Find where the given text appears and provide that cell's center as (X, Y) coordinate. 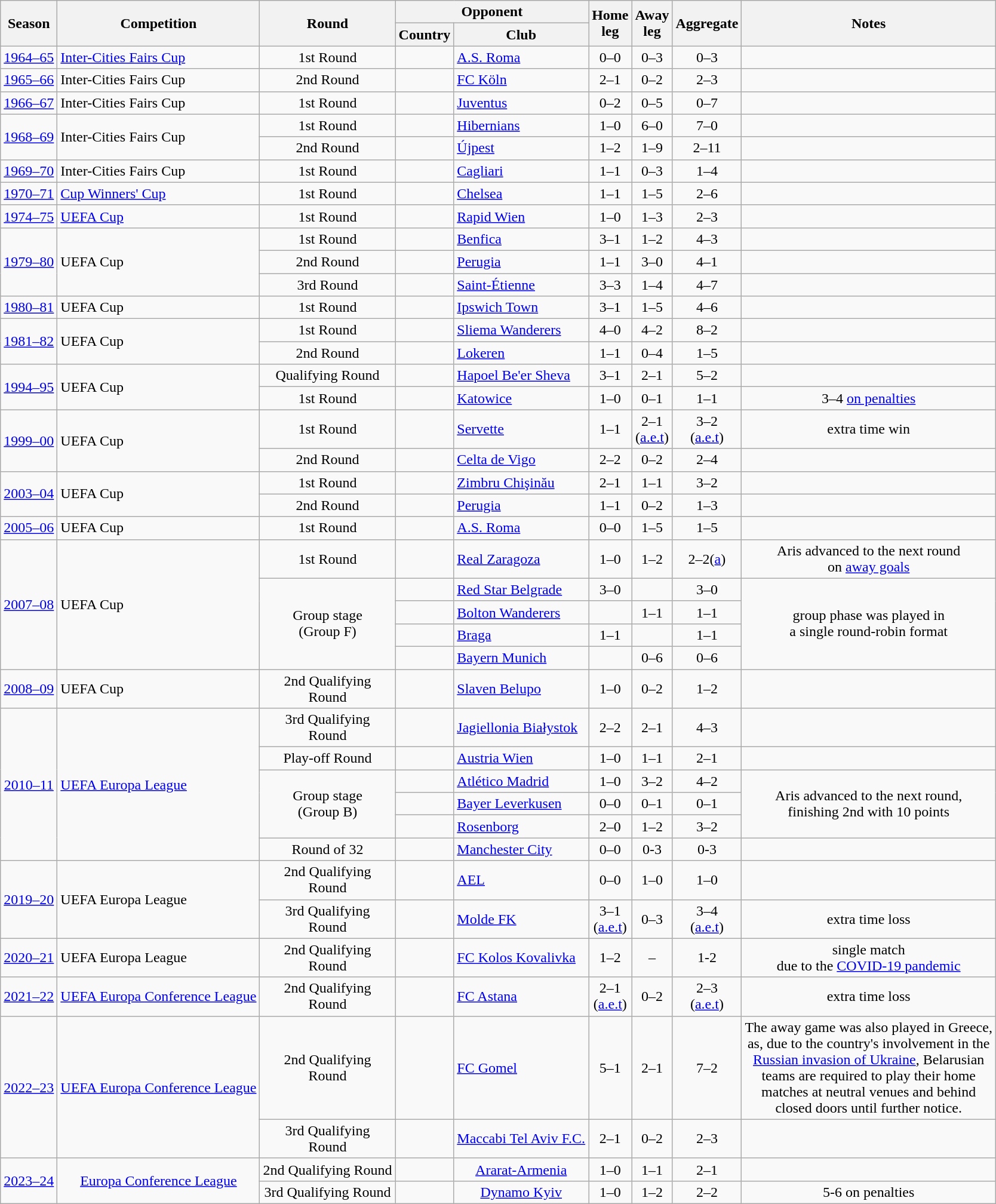
Group stage(Group B) (327, 804)
Season (29, 23)
0–5 (652, 103)
Homeleg (610, 23)
Cup Winners' Cup (159, 193)
1994–95 (29, 387)
Atlético Madrid (521, 781)
2–4 (707, 460)
1-2 (707, 958)
3rd Qualifying Round (327, 1192)
– (652, 958)
Cagliari (521, 171)
1970–71 (29, 193)
1968–69 (29, 137)
Sliema Wanderers (521, 330)
Aggregate (707, 23)
Bolton Wanderers (521, 612)
Club (521, 35)
4–6 (707, 308)
7–2 (707, 1068)
1964–65 (29, 57)
Aris advanced to the next round,finishing 2nd with 10 points (869, 804)
2010–11 (29, 785)
1979–80 (29, 262)
Red Star Belgrade (521, 589)
extra time win (869, 429)
Round (327, 23)
4–7 (707, 285)
Austria Wien (521, 758)
8–2 (707, 330)
0–4 (652, 353)
FC Kolos Kovalivka (521, 958)
1999–00 (29, 441)
5–2 (707, 376)
Jagiellonia Białystok (521, 727)
Ararat-Armenia (521, 1169)
2007–08 (29, 604)
3–3 (610, 285)
Ipswich Town (521, 308)
Rosenborg (521, 827)
AEL (521, 880)
3–2(a.e.t) (707, 429)
Aris advanced to the next roundon away goals (869, 559)
1966–67 (29, 103)
5–1 (610, 1068)
1981–82 (29, 342)
2020–21 (29, 958)
Manchester City (521, 849)
4–1 (707, 262)
Play-off Round (327, 758)
2–0 (610, 827)
2nd Qualifying Round (327, 1169)
Notes (869, 23)
3rd Round (327, 285)
Qualifying Round (327, 376)
FC Astana (521, 996)
Competition (159, 23)
7–0 (707, 125)
FC Köln (521, 80)
2008–09 (29, 688)
Bayer Leverkusen (521, 804)
Real Zaragoza (521, 559)
1980–81 (29, 308)
Saint-Étienne (521, 285)
Servette (521, 429)
group phase was played ina single round-robin format (869, 623)
Rapid Wien (521, 216)
Europa Conference League (159, 1181)
Hibernians (521, 125)
2005–06 (29, 528)
1974–75 (29, 216)
1–9 (652, 148)
2–2(a) (707, 559)
Molde FK (521, 919)
2022–23 (29, 1087)
Chelsea (521, 193)
6–0 (652, 125)
3–4 on penalties (869, 398)
Maccabi Tel Aviv F.C. (521, 1138)
Zimbru Chişinău (521, 483)
Lokeren (521, 353)
2021–22 (29, 996)
Slaven Belupo (521, 688)
2–3(a.e.t) (707, 996)
Opponent (492, 12)
0–7 (707, 103)
FC Gomel (521, 1068)
2–11 (707, 148)
Benfica (521, 239)
2023–24 (29, 1181)
Juventus (521, 103)
2019–20 (29, 899)
4–0 (610, 330)
Dynamo Kyiv (521, 1192)
Round of 32 (327, 849)
Újpest (521, 148)
single matchdue to the COVID-19 pandemic (869, 958)
Celta de Vigo (521, 460)
3–4(a.e.t) (707, 919)
2003–04 (29, 494)
2–6 (707, 193)
1969–70 (29, 171)
Awayleg (652, 23)
Bayern Munich (521, 658)
3–1(a.e.t) (610, 919)
Group stage(Group F) (327, 623)
Hapoel Be'er Sheva (521, 376)
1965–66 (29, 80)
5-6 on penalties (869, 1192)
Braga (521, 635)
Katowice (521, 398)
Country (425, 35)
